Output the (X, Y) coordinate of the center of the cell containing the given text.  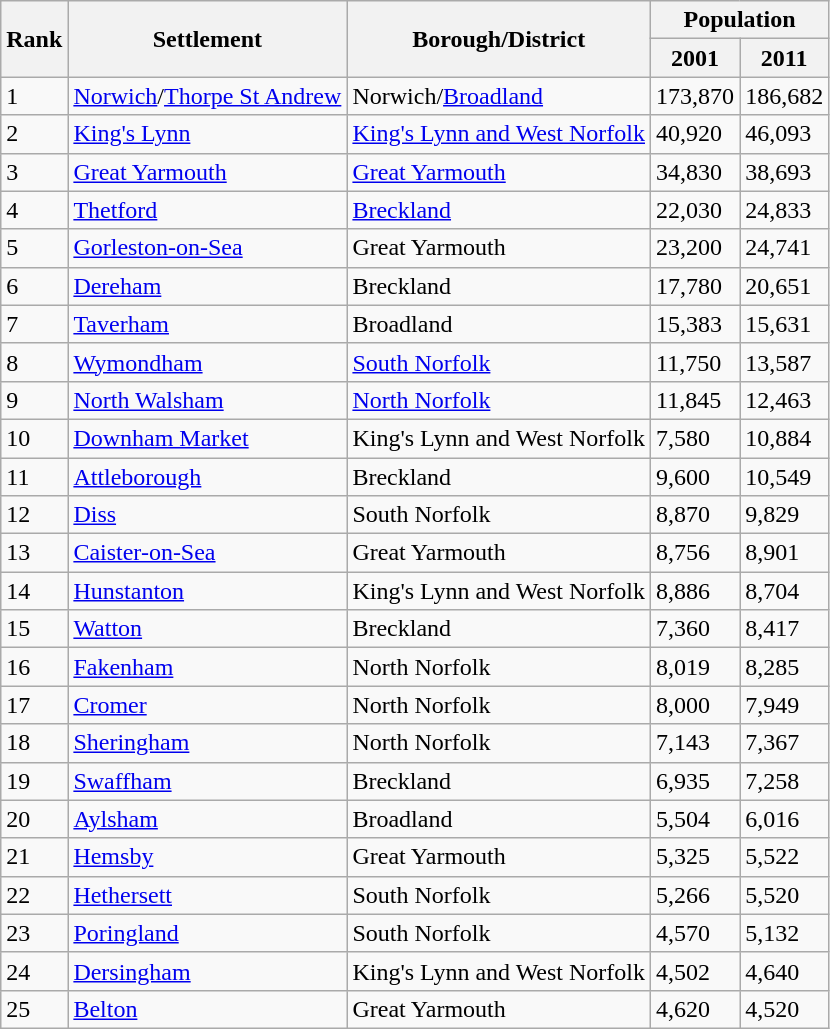
Dereham (208, 286)
5,504 (696, 819)
Borough/District (499, 39)
7,258 (784, 781)
4 (34, 210)
20,651 (784, 286)
5 (34, 248)
34,830 (696, 172)
Rank (34, 39)
2 (34, 134)
173,870 (696, 96)
North Walsham (208, 400)
12,463 (784, 400)
Diss (208, 515)
23,200 (696, 248)
Hunstanton (208, 591)
Downham Market (208, 438)
5,266 (696, 895)
9 (34, 400)
Settlement (208, 39)
25 (34, 1009)
6,935 (696, 781)
Hethersett (208, 895)
3 (34, 172)
22 (34, 895)
Aylsham (208, 819)
11 (34, 477)
8,285 (784, 667)
10,884 (784, 438)
6,016 (784, 819)
Hemsby (208, 857)
6 (34, 286)
38,693 (784, 172)
5,325 (696, 857)
21 (34, 857)
7,580 (696, 438)
8,417 (784, 629)
20 (34, 819)
14 (34, 591)
Attleborough (208, 477)
24 (34, 971)
4,620 (696, 1009)
Thetford (208, 210)
8,901 (784, 553)
2011 (784, 58)
23 (34, 933)
16 (34, 667)
4,640 (784, 971)
5,132 (784, 933)
Norwich/Broadland (499, 96)
4,520 (784, 1009)
Poringland (208, 933)
19 (34, 781)
2001 (696, 58)
7 (34, 324)
4,570 (696, 933)
Dersingham (208, 971)
10 (34, 438)
18 (34, 743)
Gorleston-on-Sea (208, 248)
5,520 (784, 895)
Caister-on-Sea (208, 553)
8,870 (696, 515)
7,360 (696, 629)
7,949 (784, 705)
10,549 (784, 477)
Belton (208, 1009)
15,631 (784, 324)
Cromer (208, 705)
7,143 (696, 743)
4,502 (696, 971)
King's Lynn (208, 134)
11,845 (696, 400)
13,587 (784, 362)
8,756 (696, 553)
Sheringham (208, 743)
8 (34, 362)
8,019 (696, 667)
9,829 (784, 515)
Norwich/Thorpe St Andrew (208, 96)
8,000 (696, 705)
Swaffham (208, 781)
22,030 (696, 210)
186,682 (784, 96)
46,093 (784, 134)
8,886 (696, 591)
17,780 (696, 286)
Fakenham (208, 667)
24,833 (784, 210)
15 (34, 629)
1 (34, 96)
Wymondham (208, 362)
17 (34, 705)
7,367 (784, 743)
11,750 (696, 362)
Watton (208, 629)
40,920 (696, 134)
9,600 (696, 477)
15,383 (696, 324)
12 (34, 515)
5,522 (784, 857)
Population (740, 20)
13 (34, 553)
24,741 (784, 248)
8,704 (784, 591)
Taverham (208, 324)
